For the text-containing cell, return its midpoint in [X, Y] coordinate format. 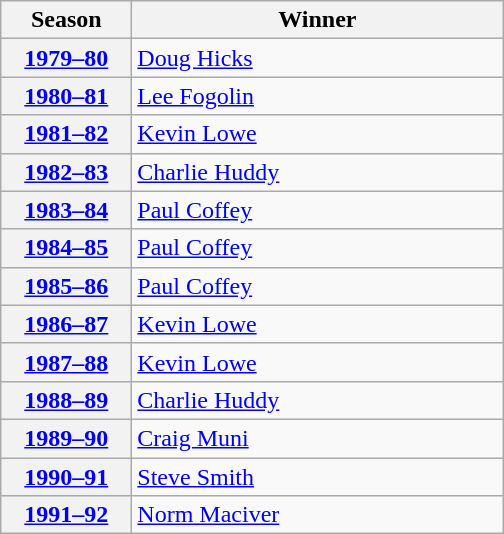
1980–81 [66, 96]
1986–87 [66, 324]
1982–83 [66, 172]
1991–92 [66, 515]
Steve Smith [318, 477]
1989–90 [66, 438]
Doug Hicks [318, 58]
Winner [318, 20]
1984–85 [66, 248]
Season [66, 20]
1981–82 [66, 134]
1987–88 [66, 362]
1990–91 [66, 477]
Lee Fogolin [318, 96]
Craig Muni [318, 438]
Norm Maciver [318, 515]
1983–84 [66, 210]
1985–86 [66, 286]
1979–80 [66, 58]
1988–89 [66, 400]
